Return [x, y] of the center of cell containing provided text 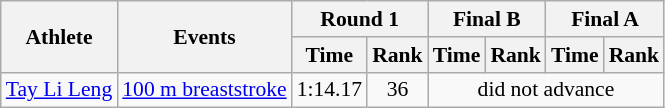
Final B [487, 19]
Final A [605, 19]
Athlete [60, 36]
1:14.17 [330, 90]
Tay Li Leng [60, 90]
Events [204, 36]
Round 1 [360, 19]
did not advance [546, 90]
36 [398, 90]
100 m breaststroke [204, 90]
